Return [x, y] of the center of cell containing provided text 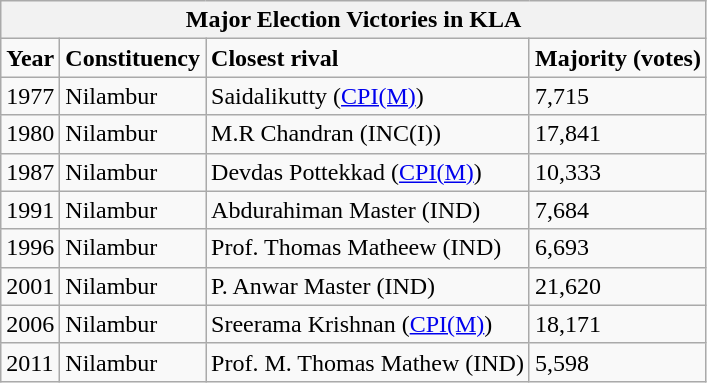
7,684 [618, 210]
M.R Chandran (INC(I)) [368, 134]
10,333 [618, 172]
7,715 [618, 96]
Constituency [133, 58]
1996 [30, 248]
Sreerama Krishnan (CPI(M)) [368, 324]
21,620 [618, 286]
P. Anwar Master (IND) [368, 286]
1980 [30, 134]
1991 [30, 210]
18,171 [618, 324]
Majority (votes) [618, 58]
6,693 [618, 248]
Devdas Pottekkad (CPI(M)) [368, 172]
Prof. Thomas Matheew (IND) [368, 248]
2006 [30, 324]
1987 [30, 172]
Year [30, 58]
Saidalikutty (CPI(M)) [368, 96]
2011 [30, 362]
1977 [30, 96]
Major Election Victories in KLA [354, 20]
Abdurahiman Master (IND) [368, 210]
Prof. M. Thomas Mathew (IND) [368, 362]
2001 [30, 286]
Closest rival [368, 58]
17,841 [618, 134]
5,598 [618, 362]
